Capture the cell that displays the provided text and extract its (X, Y) central coordinate. 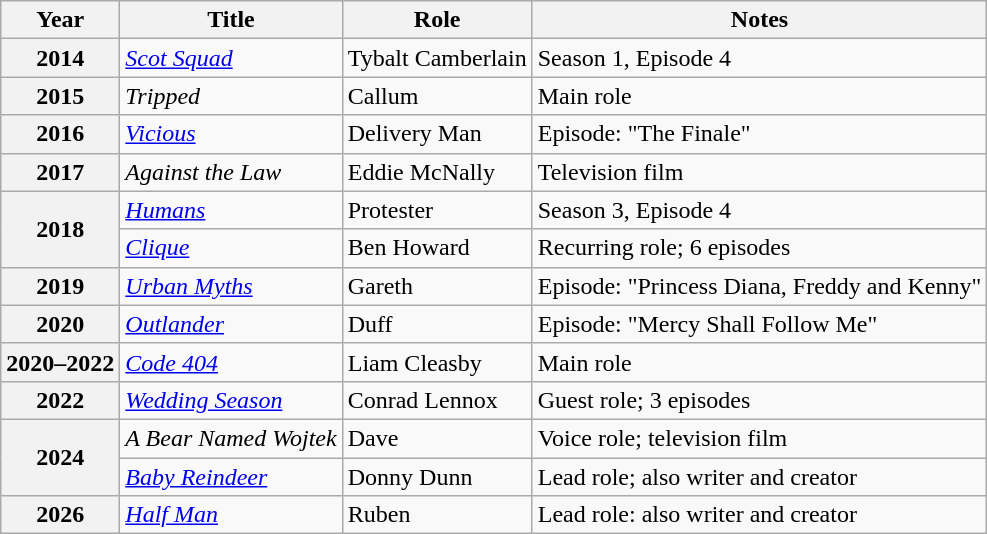
Conrad Lennox (437, 400)
Baby Reindeer (231, 477)
Delivery Man (437, 134)
Role (437, 20)
Episode: "The Finale" (760, 134)
Year (60, 20)
Television film (760, 172)
Tripped (231, 96)
Ben Howard (437, 248)
Episode: "Mercy Shall Follow Me" (760, 324)
Wedding Season (231, 400)
Episode: "Princess Diana, Freddy and Kenny" (760, 286)
Protester (437, 210)
Dave (437, 438)
2018 (60, 229)
Guest role; 3 episodes (760, 400)
Season 1, Episode 4 (760, 58)
Eddie McNally (437, 172)
A Bear Named Wojtek (231, 438)
Urban Myths (231, 286)
2026 (60, 515)
2016 (60, 134)
Notes (760, 20)
2015 (60, 96)
Against the Law (231, 172)
2017 (60, 172)
Lead role; also writer and creator (760, 477)
Recurring role; 6 episodes (760, 248)
Title (231, 20)
Callum (437, 96)
2020–2022 (60, 362)
Humans (231, 210)
Vicious (231, 134)
Scot Squad (231, 58)
2014 (60, 58)
Gareth (437, 286)
2020 (60, 324)
2022 (60, 400)
Donny Dunn (437, 477)
Tybalt Camberlain (437, 58)
Duff (437, 324)
Lead role: also writer and creator (760, 515)
Liam Cleasby (437, 362)
2024 (60, 457)
Voice role; television film (760, 438)
Code 404 (231, 362)
Clique (231, 248)
Season 3, Episode 4 (760, 210)
Half Man (231, 515)
Outlander (231, 324)
2019 (60, 286)
Ruben (437, 515)
